Locate the cell with the specified text and output its (x, y) center coordinate. 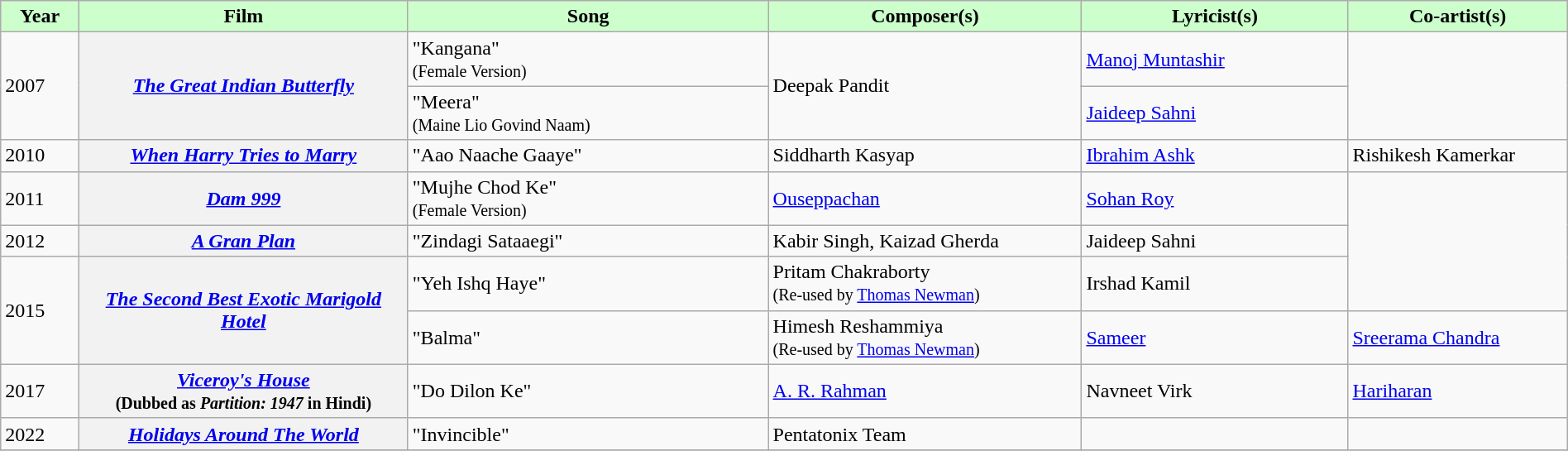
The Second Best Exotic Marigold Hotel (243, 310)
"Yeh Ishq Haye" (588, 283)
2012 (40, 241)
Ouseppachan (925, 199)
Manoj Muntashir (1215, 60)
"Invincible" (588, 434)
Kabir Singh, Kaizad Gherda (925, 241)
"Meera"(Maine Lio Govind Naam) (588, 113)
Year (40, 17)
Film (243, 17)
"Mujhe Chod Ke"(Female Version) (588, 199)
2010 (40, 156)
A Gran Plan (243, 241)
2017 (40, 391)
Rishikesh Kamerkar (1457, 156)
Ibrahim Ashk (1215, 156)
Himesh Reshammiya(Re-used by Thomas Newman) (925, 338)
Co-artist(s) (1457, 17)
The Great Indian Butterfly (243, 86)
Siddharth Kasyap (925, 156)
Sohan Roy (1215, 199)
A. R. Rahman (925, 391)
2011 (40, 199)
Song (588, 17)
Irshad Kamil (1215, 283)
Sameer (1215, 338)
Viceroy's House(Dubbed as Partition: 1947 in Hindi) (243, 391)
Dam 999 (243, 199)
Sreerama Chandra (1457, 338)
Navneet Virk (1215, 391)
"Balma" (588, 338)
Deepak Pandit (925, 86)
When Harry Tries to Marry (243, 156)
"Zindagi Sataaegi" (588, 241)
Composer(s) (925, 17)
"Kangana"(Female Version) (588, 60)
Lyricist(s) (1215, 17)
Hariharan (1457, 391)
2015 (40, 310)
Pritam Chakraborty(Re-used by Thomas Newman) (925, 283)
"Do Dilon Ke" (588, 391)
2007 (40, 86)
"Aao Naache Gaaye" (588, 156)
Pentatonix Team (925, 434)
Holidays Around The World (243, 434)
2022 (40, 434)
